Locate the cell with the specified text and output its (X, Y) center coordinate. 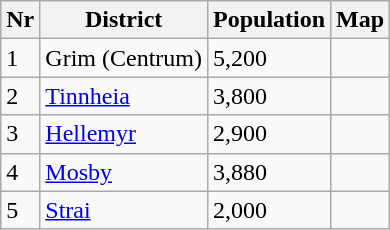
5,200 (268, 58)
1 (20, 58)
5 (20, 210)
Tinnheia (124, 96)
Map (360, 20)
4 (20, 172)
Population (268, 20)
3,880 (268, 172)
Grim (Centrum) (124, 58)
Mosby (124, 172)
District (124, 20)
Hellemyr (124, 134)
2,900 (268, 134)
2,000 (268, 210)
3 (20, 134)
2 (20, 96)
3,800 (268, 96)
Strai (124, 210)
Nr (20, 20)
